Output the (X, Y) coordinate of the center of the cell containing the given text.  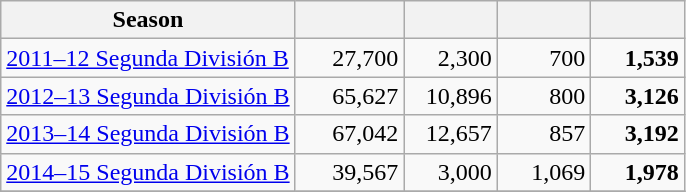
1,539 (638, 58)
2,300 (451, 58)
65,627 (350, 96)
10,896 (451, 96)
3,192 (638, 134)
700 (544, 58)
800 (544, 96)
Season (148, 20)
1,069 (544, 172)
2011–12 Segunda División B (148, 58)
67,042 (350, 134)
3,126 (638, 96)
27,700 (350, 58)
2012–13 Segunda División B (148, 96)
12,657 (451, 134)
2013–14 Segunda División B (148, 134)
39,567 (350, 172)
3,000 (451, 172)
857 (544, 134)
2014–15 Segunda División B (148, 172)
1,978 (638, 172)
